Capture the cell that displays the provided text and extract its [X, Y] central coordinate. 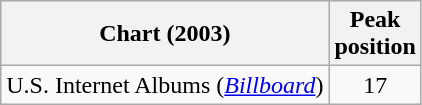
U.S. Internet Albums (Billboard) [165, 85]
17 [375, 85]
Chart (2003) [165, 34]
Peakposition [375, 34]
